Capture the cell that displays the provided text and extract its (x, y) central coordinate. 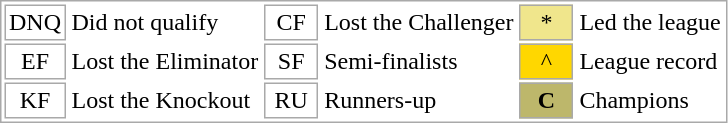
Lost the Knockout (166, 100)
SF (291, 62)
Led the league (650, 22)
RU (291, 100)
C (546, 100)
EF (34, 62)
Champions (650, 100)
CF (291, 22)
Lost the Eliminator (166, 62)
Lost the Challenger (418, 22)
^ (546, 62)
Semi-finalists (418, 62)
League record (650, 62)
KF (34, 100)
Did not qualify (166, 22)
* (546, 22)
Runners-up (418, 100)
DNQ (34, 22)
